Capture the cell that displays the provided text and extract its (X, Y) central coordinate. 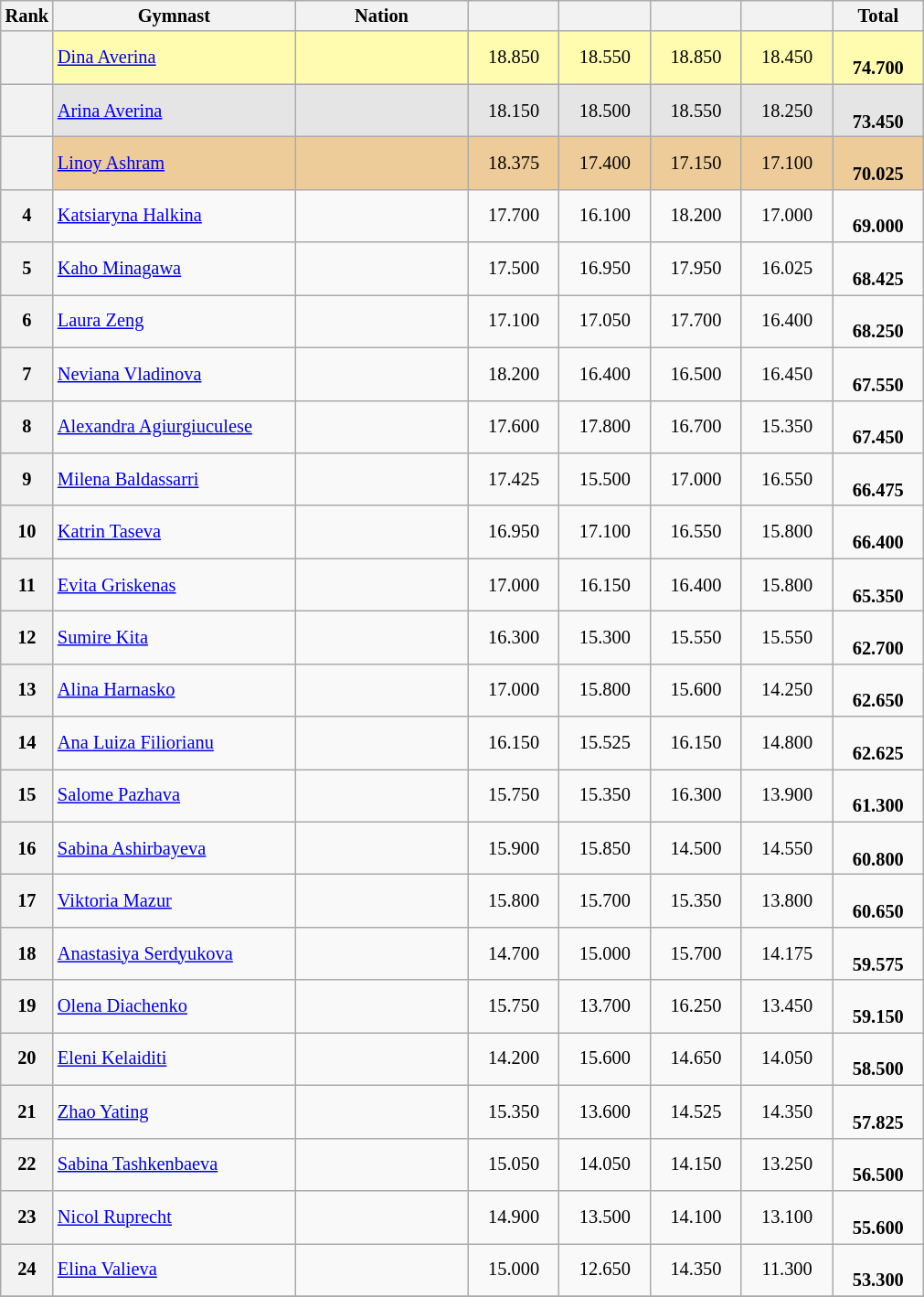
13.100 (787, 1217)
14.550 (787, 848)
16.250 (696, 1006)
16.700 (696, 427)
13.500 (605, 1217)
60.800 (878, 848)
22 (27, 1164)
12 (27, 637)
14.650 (696, 1058)
17.150 (696, 163)
18.500 (605, 111)
15 (27, 795)
Evita Griskenas (174, 585)
68.425 (878, 269)
14 (27, 743)
17.400 (605, 163)
Katsiaryna Halkina (174, 216)
59.575 (878, 953)
14.800 (787, 743)
18.450 (787, 58)
13 (27, 690)
Total (878, 16)
57.825 (878, 1111)
56.500 (878, 1164)
74.700 (878, 58)
69.000 (878, 216)
15.500 (605, 479)
4 (27, 216)
Sabina Ashirbayeva (174, 848)
18.150 (514, 111)
18.375 (514, 163)
17.050 (605, 321)
10 (27, 532)
24 (27, 1270)
13.450 (787, 1006)
16.500 (696, 374)
67.550 (878, 374)
Nicol Ruprecht (174, 1217)
68.250 (878, 321)
Milena Baldassarri (174, 479)
67.450 (878, 427)
15.525 (605, 743)
23 (27, 1217)
Olena Diachenko (174, 1006)
55.600 (878, 1217)
Alina Harnasko (174, 690)
Viktoria Mazur (174, 900)
13.700 (605, 1006)
21 (27, 1111)
15.300 (605, 637)
62.650 (878, 690)
Katrin Taseva (174, 532)
Rank (27, 16)
62.625 (878, 743)
Zhao Yating (174, 1111)
Alexandra Agiurgiuculese (174, 427)
15.900 (514, 848)
14.150 (696, 1164)
11 (27, 585)
66.400 (878, 532)
16.450 (787, 374)
65.350 (878, 585)
14.500 (696, 848)
14.200 (514, 1058)
18.250 (787, 111)
Laura Zeng (174, 321)
8 (27, 427)
Elina Valieva (174, 1270)
14.250 (787, 690)
17.800 (605, 427)
Dina Averina (174, 58)
Nation (382, 16)
7 (27, 374)
14.700 (514, 953)
6 (27, 321)
17 (27, 900)
16.100 (605, 216)
13.900 (787, 795)
5 (27, 269)
14.525 (696, 1111)
18 (27, 953)
61.300 (878, 795)
Salome Pazhava (174, 795)
Neviana Vladinova (174, 374)
Eleni Kelaiditi (174, 1058)
70.025 (878, 163)
Linoy Ashram (174, 163)
13.250 (787, 1164)
14.100 (696, 1217)
11.300 (787, 1270)
14.900 (514, 1217)
Arina Averina (174, 111)
Sabina Tashkenbaeva (174, 1164)
60.650 (878, 900)
15.850 (605, 848)
14.175 (787, 953)
16 (27, 848)
Anastasiya Serdyukova (174, 953)
16.025 (787, 269)
19 (27, 1006)
62.700 (878, 637)
17.950 (696, 269)
Gymnast (174, 16)
58.500 (878, 1058)
59.150 (878, 1006)
12.650 (605, 1270)
53.300 (878, 1270)
17.425 (514, 479)
20 (27, 1058)
17.600 (514, 427)
66.475 (878, 479)
Sumire Kita (174, 637)
15.050 (514, 1164)
13.800 (787, 900)
13.600 (605, 1111)
9 (27, 479)
17.500 (514, 269)
73.450 (878, 111)
Kaho Minagawa (174, 269)
Ana Luiza Filiorianu (174, 743)
